Search for the cell housing the specified text and yield its [X, Y] center coordinate. 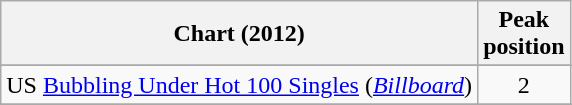
2 [524, 85]
Chart (2012) [240, 34]
US Bubbling Under Hot 100 Singles (Billboard) [240, 85]
Peakposition [524, 34]
